Find where the given text appears and provide that cell's center as (X, Y) coordinate. 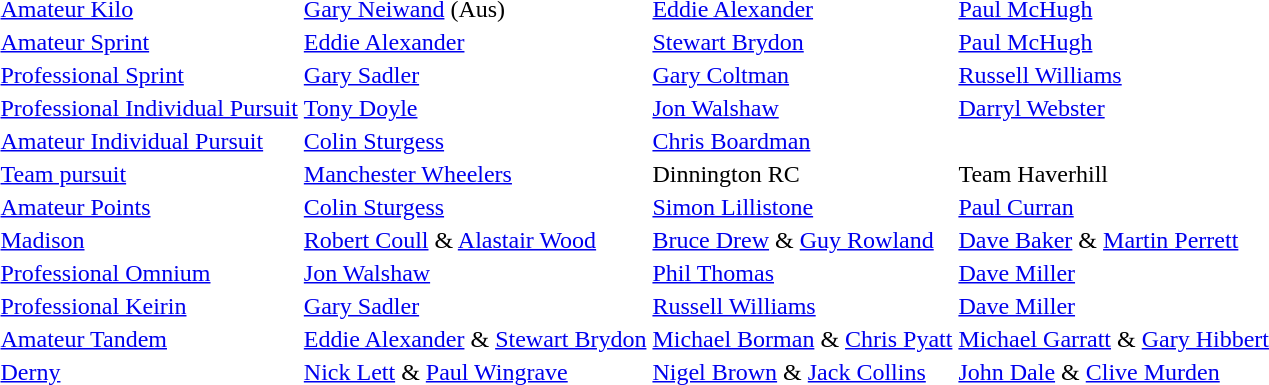
Eddie Alexander (475, 42)
Chris Boardman (802, 141)
Robert Coull & Alastair Wood (475, 240)
Phil Thomas (802, 273)
Stewart Brydon (802, 42)
Dinnington RC (802, 174)
Eddie Alexander & Stewart Brydon (475, 339)
Tony Doyle (475, 108)
Russell Williams (802, 306)
Manchester Wheelers (475, 174)
Simon Lillistone (802, 207)
Michael Borman & Chris Pyatt (802, 339)
Bruce Drew & Guy Rowland (802, 240)
Gary Coltman (802, 75)
